Extract the [X, Y] coordinate from the center of the cell holding the provided text.  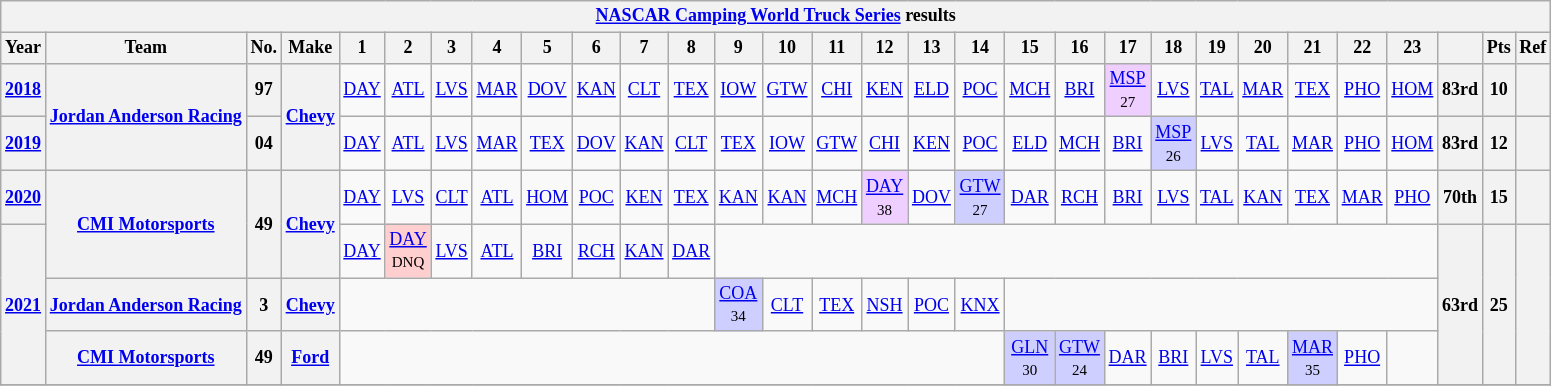
25 [1498, 304]
Pts [1498, 48]
NASCAR Camping World Truck Series results [776, 16]
13 [932, 48]
2 [408, 48]
20 [1263, 48]
Ref [1533, 48]
4 [497, 48]
Year [24, 48]
97 [264, 90]
DAYDNQ [408, 251]
Make [310, 48]
6 [596, 48]
MAR35 [1313, 358]
22 [1362, 48]
11 [837, 48]
MSP27 [1128, 90]
GTW24 [1080, 358]
18 [1174, 48]
04 [264, 144]
No. [264, 48]
2019 [24, 144]
Ford [310, 358]
2020 [24, 197]
GTW27 [980, 197]
2018 [24, 90]
19 [1217, 48]
63rd [1460, 304]
DAY38 [885, 197]
MSP26 [1174, 144]
Team [146, 48]
16 [1080, 48]
KNX [980, 305]
2021 [24, 304]
COA34 [739, 305]
8 [692, 48]
1 [362, 48]
21 [1313, 48]
23 [1412, 48]
14 [980, 48]
GLN30 [1030, 358]
70th [1460, 197]
17 [1128, 48]
5 [548, 48]
NSH [885, 305]
9 [739, 48]
7 [644, 48]
